From the cell containing the given text, extract its center point as (x, y) coordinate. 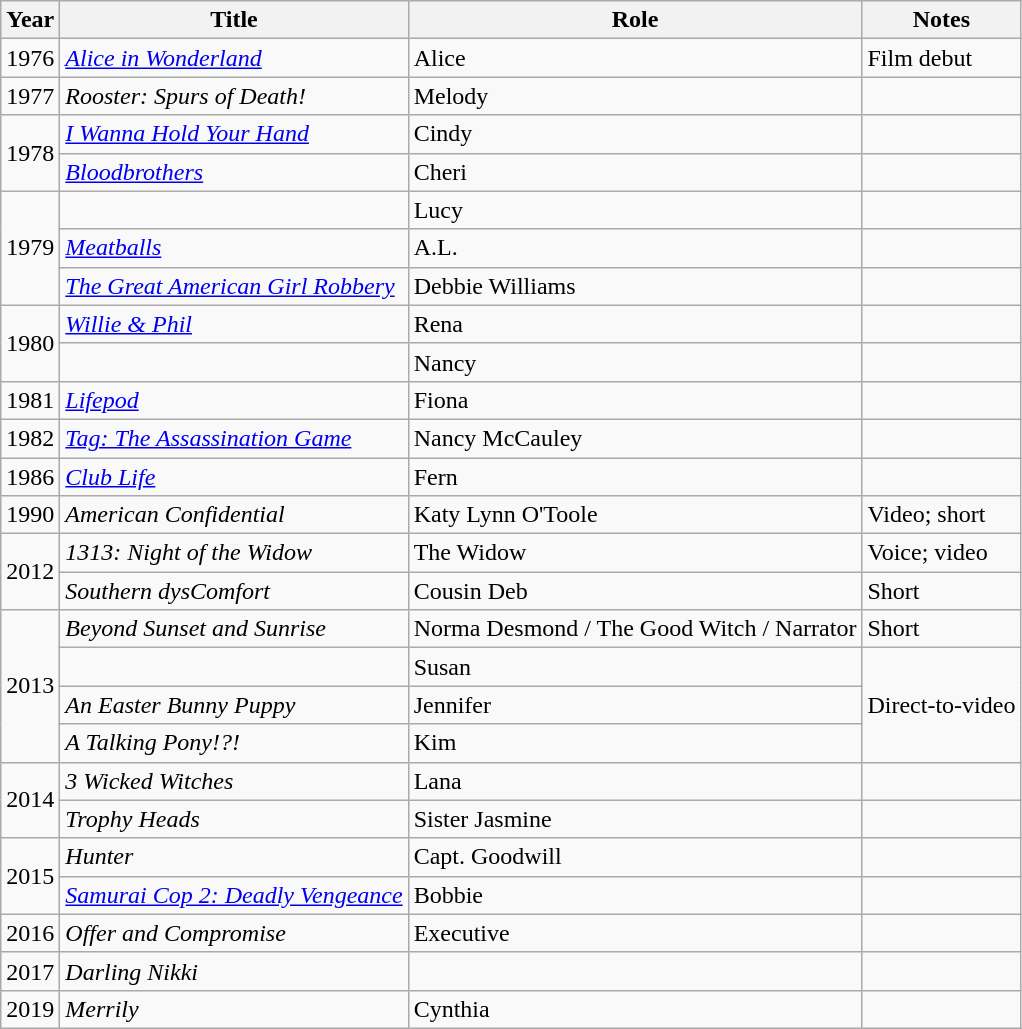
Bloodbrothers (234, 172)
Debbie Williams (635, 286)
Capt. Goodwill (635, 857)
Executive (635, 933)
Beyond Sunset and Sunrise (234, 629)
Video; short (942, 515)
Nancy (635, 362)
The Widow (635, 553)
Year (30, 20)
1978 (30, 153)
Trophy Heads (234, 819)
Club Life (234, 477)
A Talking Pony!?! (234, 743)
Lucy (635, 210)
Nancy McCauley (635, 438)
Direct-to-video (942, 705)
Voice; video (942, 553)
1990 (30, 515)
Bobbie (635, 895)
1980 (30, 343)
1986 (30, 477)
Film debut (942, 58)
1977 (30, 96)
Southern dysComfort (234, 591)
Susan (635, 667)
Sister Jasmine (635, 819)
Fiona (635, 400)
Norma Desmond / The Good Witch / Narrator (635, 629)
2016 (30, 933)
Alice (635, 58)
Cynthia (635, 1009)
Merrily (234, 1009)
Katy Lynn O'Toole (635, 515)
Lana (635, 781)
1976 (30, 58)
Melody (635, 96)
Tag: The Assassination Game (234, 438)
I Wanna Hold Your Hand (234, 134)
Kim (635, 743)
Cousin Deb (635, 591)
1981 (30, 400)
Cindy (635, 134)
Role (635, 20)
2013 (30, 686)
A.L. (635, 248)
Cheri (635, 172)
Willie & Phil (234, 324)
Alice in Wonderland (234, 58)
2015 (30, 876)
Notes (942, 20)
2019 (30, 1009)
Meatballs (234, 248)
The Great American Girl Robbery (234, 286)
American Confidential (234, 515)
Darling Nikki (234, 971)
An Easter Bunny Puppy (234, 705)
2012 (30, 572)
2017 (30, 971)
2014 (30, 800)
Jennifer (635, 705)
Offer and Compromise (234, 933)
Hunter (234, 857)
Lifepod (234, 400)
1313: Night of the Widow (234, 553)
1979 (30, 248)
Fern (635, 477)
Title (234, 20)
Rooster: Spurs of Death! (234, 96)
Rena (635, 324)
3 Wicked Witches (234, 781)
Samurai Cop 2: Deadly Vengeance (234, 895)
1982 (30, 438)
